Identify which cell holds the provided text, then report its (X, Y) central coordinate. 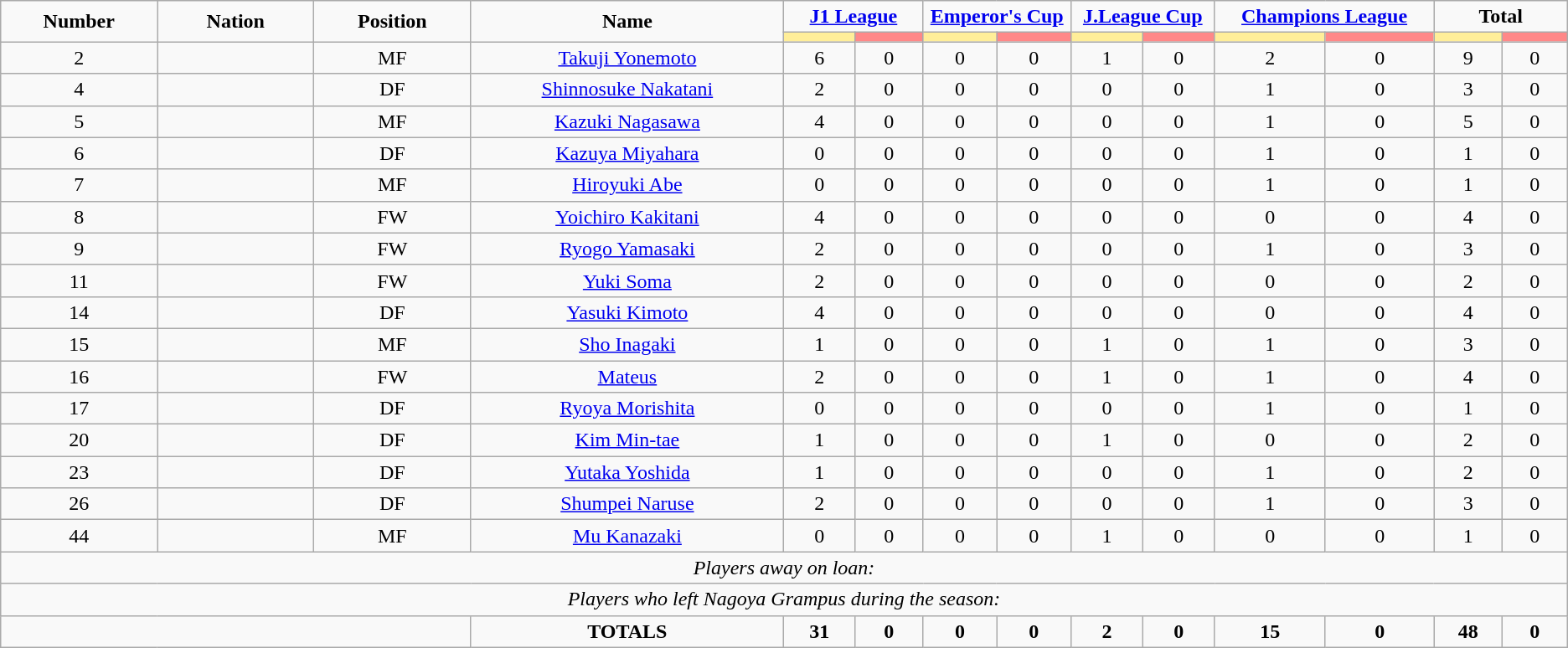
Ryogo Yamasaki (627, 249)
Emperor's Cup (997, 17)
Yutaka Yoshida (627, 472)
11 (79, 280)
Mateus (627, 376)
Kazuki Nagasawa (627, 121)
J1 League (854, 17)
Kazuya Miyahara (627, 153)
14 (79, 312)
Nation (236, 22)
Shinnosuke Nakatani (627, 90)
Ryoya Morishita (627, 409)
Name (627, 22)
Champions League (1324, 17)
16 (79, 376)
23 (79, 472)
48 (1467, 631)
Yoichiro Kakitani (627, 217)
Position (392, 22)
Yuki Soma (627, 280)
20 (79, 440)
7 (79, 185)
Hiroyuki Abe (627, 185)
Sho Inagaki (627, 344)
Players away on loan: (784, 568)
Mu Kanazaki (627, 536)
J.League Cup (1142, 17)
Number (79, 22)
8 (79, 217)
Total (1501, 17)
Takuji Yonemoto (627, 58)
44 (79, 536)
TOTALS (627, 631)
26 (79, 504)
Kim Min-tae (627, 440)
31 (819, 631)
Shumpei Naruse (627, 504)
Yasuki Kimoto (627, 312)
17 (79, 409)
Players who left Nagoya Grampus during the season: (784, 599)
